Capture the cell that displays the provided text and extract its (X, Y) central coordinate. 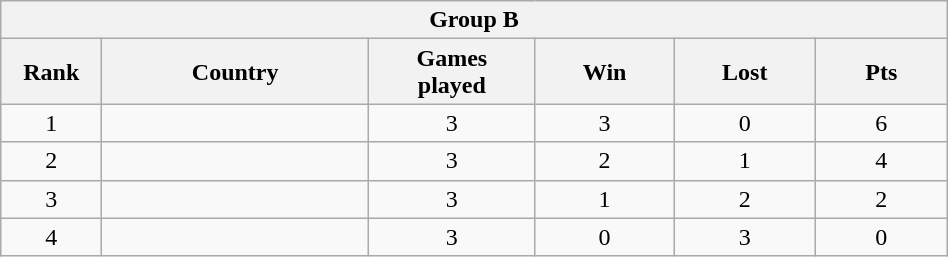
Rank (52, 72)
Win (604, 72)
Games played (452, 72)
Pts (881, 72)
Lost (744, 72)
6 (881, 123)
Country (236, 72)
Group B (474, 20)
